Provide the [x, y] coordinate of the cell's center where the given text is located.  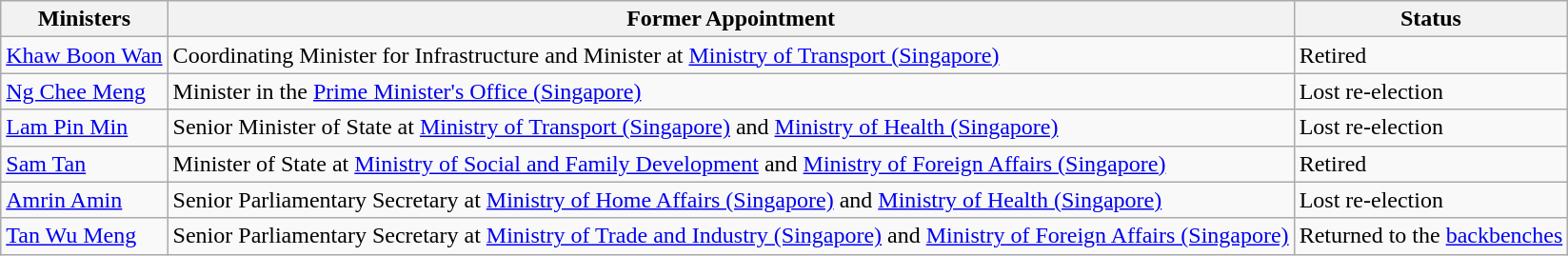
Former Appointment [731, 19]
Khaw Boon Wan [84, 55]
Senior Minister of State at Ministry of Transport (Singapore) and Ministry of Health (Singapore) [731, 128]
Minister in the Prime Minister's Office (Singapore) [731, 91]
Minister of State at Ministry of Social and Family Development and Ministry of Foreign Affairs (Singapore) [731, 164]
Amrin Amin [84, 200]
Status [1431, 19]
Senior Parliamentary Secretary at Ministry of Home Affairs (Singapore) and Ministry of Health (Singapore) [731, 200]
Ministers [84, 19]
Returned to the backbenches [1431, 236]
Sam Tan [84, 164]
Coordinating Minister for Infrastructure and Minister at Ministry of Transport (Singapore) [731, 55]
Lam Pin Min [84, 128]
Tan Wu Meng [84, 236]
Ng Chee Meng [84, 91]
Senior Parliamentary Secretary at Ministry of Trade and Industry (Singapore) and Ministry of Foreign Affairs (Singapore) [731, 236]
